Determine the [X, Y] coordinate at the center of the cell enclosing the given text.  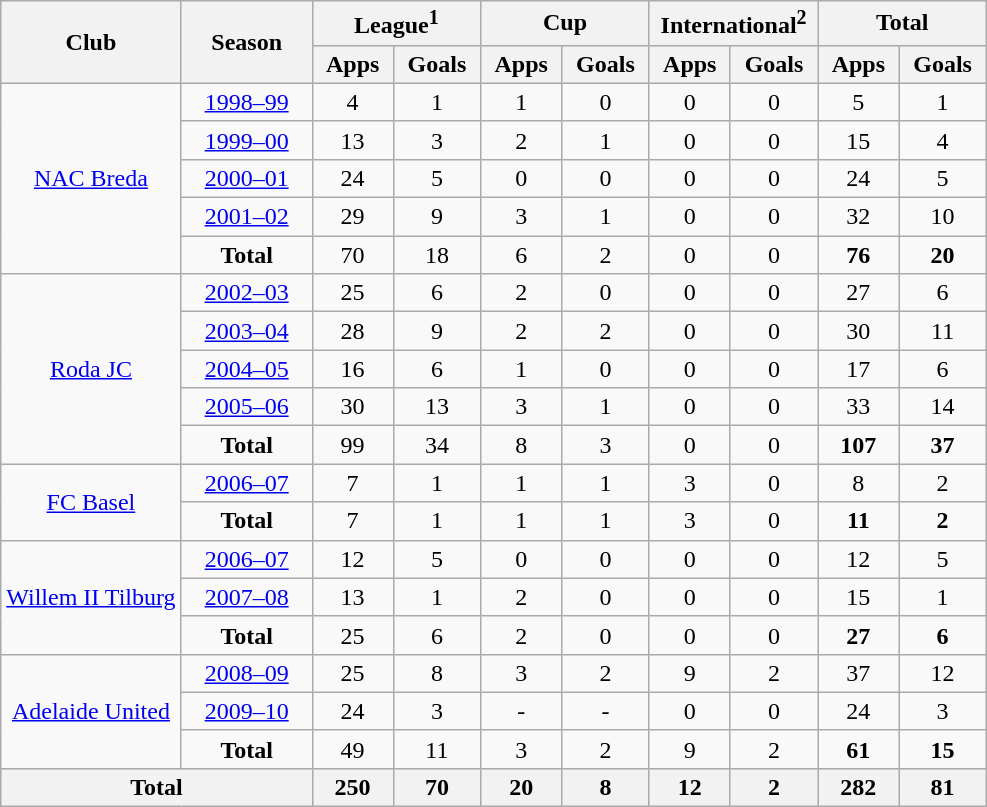
2007–08 [246, 597]
250 [352, 787]
2009–10 [246, 711]
Season [246, 42]
14 [943, 407]
99 [352, 445]
49 [352, 749]
2008–09 [246, 673]
2001–02 [246, 217]
League1 [396, 24]
28 [352, 331]
16 [352, 369]
Willem II Tilburg [91, 597]
32 [858, 217]
33 [858, 407]
34 [437, 445]
2000–01 [246, 178]
76 [858, 255]
282 [858, 787]
Cup [566, 24]
1999–00 [246, 140]
29 [352, 217]
1998–99 [246, 102]
NAC Breda [91, 178]
International2 [734, 24]
Club [91, 42]
10 [943, 217]
81 [943, 787]
61 [858, 749]
FC Basel [91, 502]
2004–05 [246, 369]
17 [858, 369]
Adelaide United [91, 711]
2002–03 [246, 293]
18 [437, 255]
Roda JC [91, 369]
2005–06 [246, 407]
2003–04 [246, 331]
107 [858, 445]
